Search for the cell housing the specified text and yield its [X, Y] center coordinate. 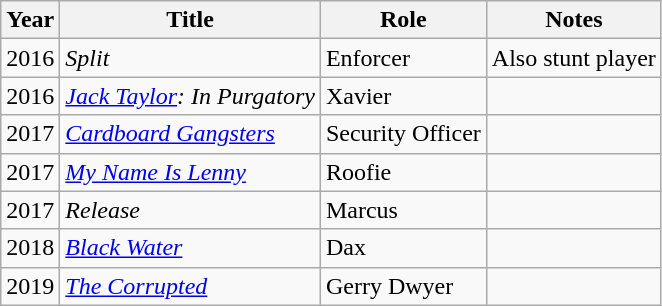
Year [30, 20]
Role [403, 20]
Jack Taylor: In Purgatory [190, 96]
My Name Is Lenny [190, 172]
Xavier [403, 96]
2019 [30, 286]
Black Water [190, 248]
Roofie [403, 172]
Enforcer [403, 58]
Also stunt player [574, 58]
Security Officer [403, 134]
Title [190, 20]
Split [190, 58]
Marcus [403, 210]
Release [190, 210]
Gerry Dwyer [403, 286]
The Corrupted [190, 286]
Notes [574, 20]
Cardboard Gangsters [190, 134]
2018 [30, 248]
Dax [403, 248]
